Determine the (x, y) coordinate at the center of the cell enclosing the given text.  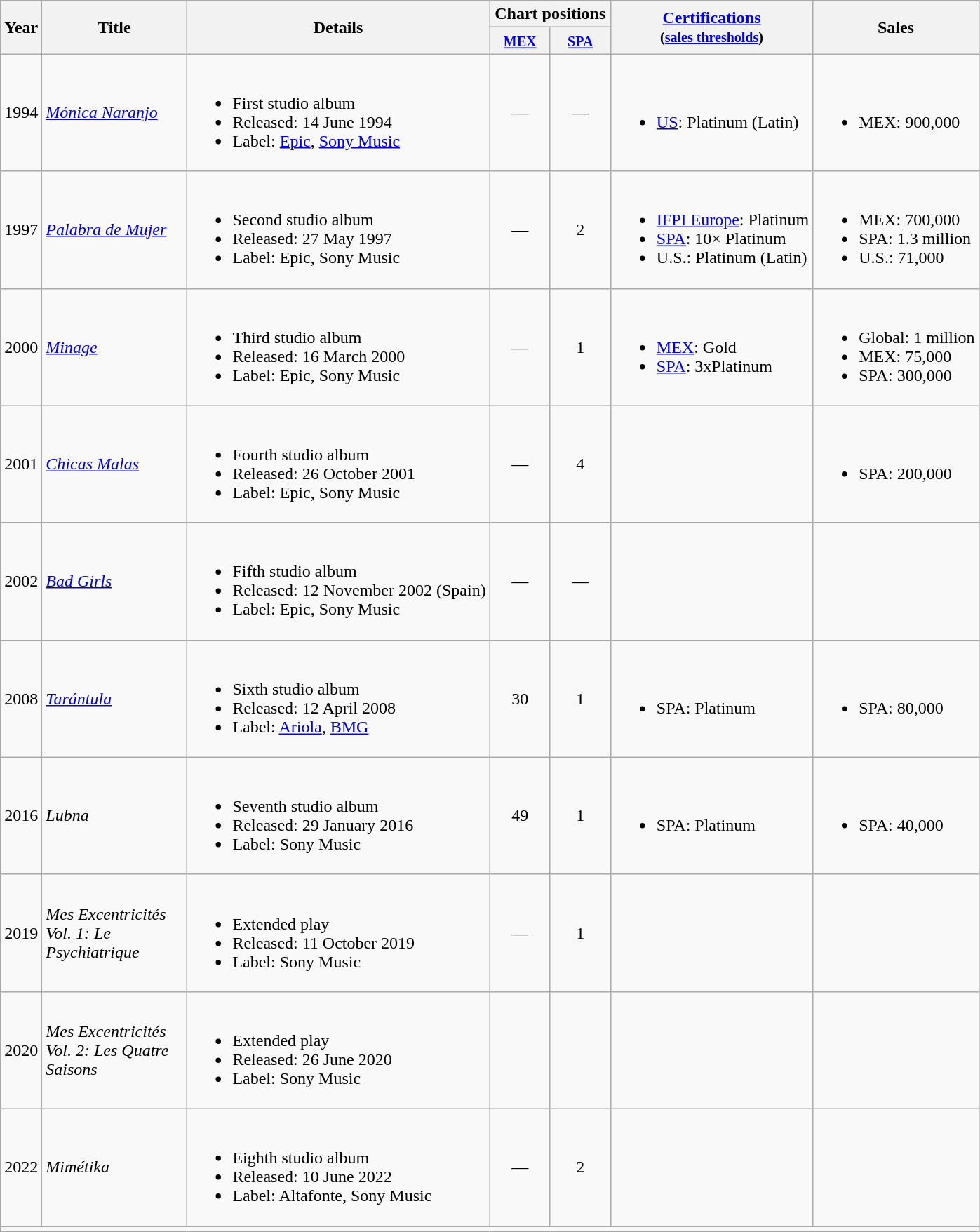
Title (114, 27)
Lubna (114, 815)
49 (520, 815)
2008 (21, 699)
Eighth studio albumReleased: 10 June 2022Label: Altafonte, Sony Music (338, 1167)
2016 (21, 815)
Third studio albumReleased: 16 March 2000Label: Epic, Sony Music (338, 347)
Mónica Naranjo (114, 112)
2001 (21, 464)
Minage (114, 347)
1997 (21, 230)
MEX: 700,000SPA: 1.3 millionU.S.: 71,000 (896, 230)
SPA: 200,000 (896, 464)
Palabra de Mujer (114, 230)
2020 (21, 1050)
SPA: 80,000 (896, 699)
Sales (896, 27)
Global: 1 millionMEX: 75,000SPA: 300,000 (896, 347)
Extended playReleased: 26 June 2020Label: Sony Music (338, 1050)
Mes ExcentricitésVol. 2: Les Quatre Saisons (114, 1050)
Seventh studio albumReleased: 29 January 2016Label: Sony Music (338, 815)
Second studio albumReleased: 27 May 1997Label: Epic, Sony Music (338, 230)
Sixth studio albumReleased: 12 April 2008Label: Ariola, BMG (338, 699)
Details (338, 27)
Mes Excentricités Vol. 1: Le Psychiatrique (114, 933)
2000 (21, 347)
30 (520, 699)
Chart positions (550, 14)
SPA: 40,000 (896, 815)
MEX: GoldSPA: 3xPlatinum (711, 347)
US: Platinum (Latin) (711, 112)
4 (580, 464)
2002 (21, 581)
SPA (580, 41)
Tarántula (114, 699)
First studio albumReleased: 14 June 1994Label: Epic, Sony Music (338, 112)
IFPI Europe: PlatinumSPA: 10× PlatinumU.S.: Platinum (Latin) (711, 230)
MEX: 900,000 (896, 112)
Chicas Malas (114, 464)
1994 (21, 112)
Certifications(sales thresholds) (711, 27)
Year (21, 27)
2019 (21, 933)
Fifth studio albumReleased: 12 November 2002 (Spain)Label: Epic, Sony Music (338, 581)
Mimétika (114, 1167)
Fourth studio albumReleased: 26 October 2001Label: Epic, Sony Music (338, 464)
Extended playReleased: 11 October 2019Label: Sony Music (338, 933)
2022 (21, 1167)
MEX (520, 41)
Bad Girls (114, 581)
